Find where the given text appears and provide that cell's center as [X, Y] coordinate. 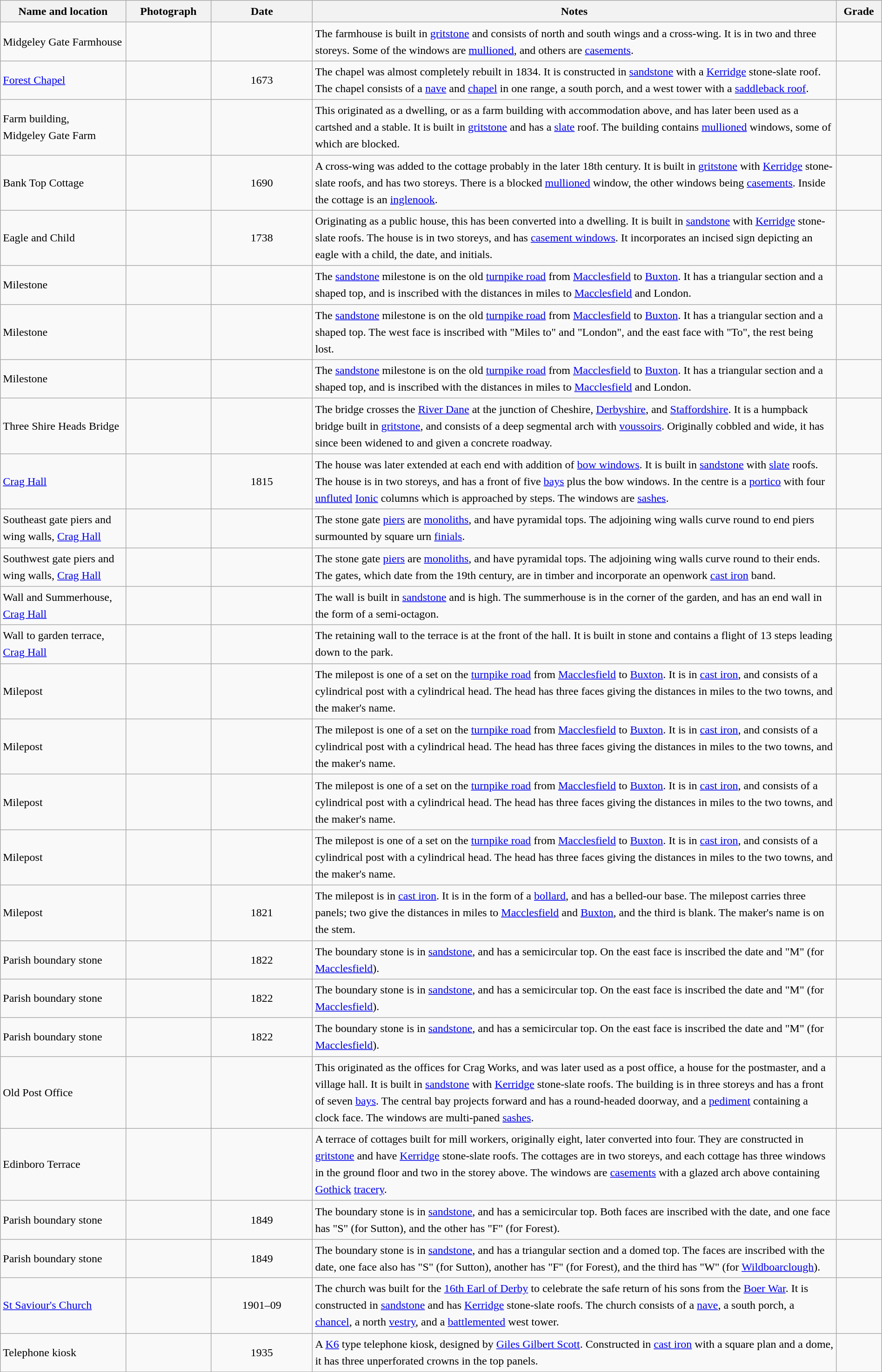
1690 [262, 182]
Southwest gate piers and wing walls, Crag Hall [63, 567]
Notes [574, 11]
Wall to garden terrace, Crag Hall [63, 645]
Telephone kiosk [63, 1352]
Grade [859, 11]
Edinboro Terrace [63, 1165]
1673 [262, 80]
The stone gate piers are monoliths, and have pyramidal tops. The adjoining wing walls curve round to end piers surmounted by square urn finials. [574, 528]
Bank Top Cottage [63, 182]
Name and location [63, 11]
Wall and Summerhouse, Crag Hall [63, 606]
The wall is built in sandstone and is high. The summerhouse is in the corner of the garden, and has an end wall in the form of a semi-octagon. [574, 606]
1935 [262, 1352]
The retaining wall to the terrace is at the front of the hall. It is built in stone and contains a flight of 13 steps leading down to the park. [574, 645]
1738 [262, 238]
Southeast gate piers and wing walls, Crag Hall [63, 528]
Photograph [168, 11]
Forest Chapel [63, 80]
Farm building,Midgeley Gate Farm [63, 127]
1821 [262, 912]
St Saviour's Church [63, 1305]
Crag Hall [63, 481]
Three Shire Heads Bridge [63, 426]
1901–09 [262, 1305]
Old Post Office [63, 1092]
Midgeley Gate Farmhouse [63, 42]
Eagle and Child [63, 238]
Date [262, 11]
1815 [262, 481]
